Extract the (X, Y) coordinate from the center of the cell holding the provided text.  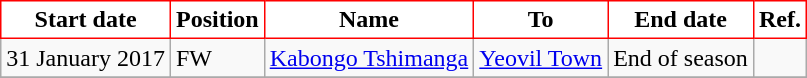
To (541, 20)
FW (217, 58)
End of season (681, 58)
Ref. (780, 20)
Name (369, 20)
Start date (86, 20)
Position (217, 20)
Kabongo Tshimanga (369, 58)
Yeovil Town (541, 58)
31 January 2017 (86, 58)
End date (681, 20)
